Determine the (x, y) coordinate at the center of the cell enclosing the given text.  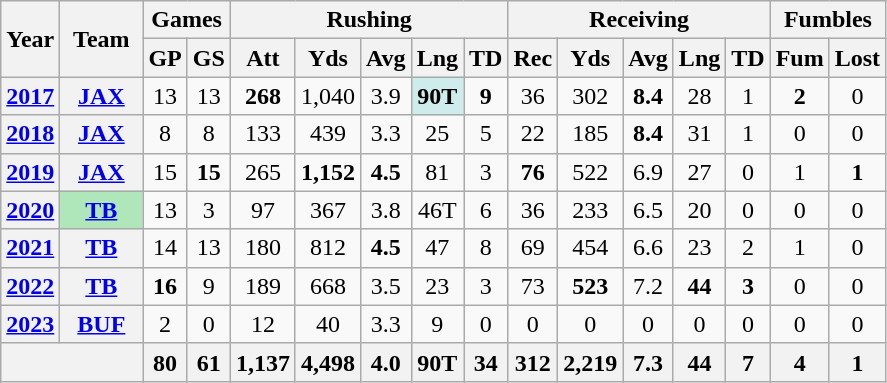
14 (165, 248)
Att (262, 58)
3.9 (386, 96)
28 (699, 96)
20 (699, 210)
7.2 (648, 286)
6.5 (648, 210)
Receiving (639, 20)
Lost (857, 58)
233 (590, 210)
46T (437, 210)
5 (486, 134)
189 (262, 286)
47 (437, 248)
7 (748, 362)
81 (437, 172)
2017 (30, 96)
73 (533, 286)
3.5 (386, 286)
34 (486, 362)
31 (699, 134)
GS (208, 58)
1,040 (328, 96)
97 (262, 210)
40 (328, 324)
22 (533, 134)
367 (328, 210)
312 (533, 362)
Year (30, 39)
1,137 (262, 362)
16 (165, 286)
185 (590, 134)
61 (208, 362)
27 (699, 172)
523 (590, 286)
7.3 (648, 362)
69 (533, 248)
4 (800, 362)
265 (262, 172)
812 (328, 248)
Rushing (369, 20)
1,152 (328, 172)
2021 (30, 248)
Rec (533, 58)
268 (262, 96)
6.6 (648, 248)
302 (590, 96)
133 (262, 134)
2019 (30, 172)
BUF (102, 324)
2022 (30, 286)
GP (165, 58)
12 (262, 324)
2018 (30, 134)
25 (437, 134)
3.8 (386, 210)
439 (328, 134)
2,219 (590, 362)
4,498 (328, 362)
454 (590, 248)
180 (262, 248)
80 (165, 362)
Fum (800, 58)
Team (102, 39)
76 (533, 172)
Fumbles (828, 20)
6.9 (648, 172)
6 (486, 210)
2020 (30, 210)
2023 (30, 324)
Games (186, 20)
668 (328, 286)
522 (590, 172)
4.0 (386, 362)
